Return the [X, Y] coordinate for the center point of the cell that contains the specified text.  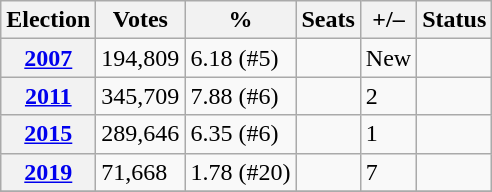
New [388, 58]
7.88 (#6) [240, 96]
+/– [388, 20]
345,709 [140, 96]
7 [388, 172]
289,646 [140, 134]
% [240, 20]
6.35 (#6) [240, 134]
1 [388, 134]
71,668 [140, 172]
Seats [328, 20]
2019 [48, 172]
Election [48, 20]
2007 [48, 58]
2011 [48, 96]
2015 [48, 134]
Votes [140, 20]
1.78 (#20) [240, 172]
194,809 [140, 58]
Status [454, 20]
6.18 (#5) [240, 58]
2 [388, 96]
